Provide the (x, y) coordinate of the cell's center where the given text is located.  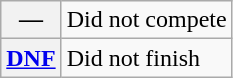
— (31, 20)
Did not finish (146, 58)
Did not compete (146, 20)
DNF (31, 58)
